Return the [X, Y] coordinate for the center point of the cell that contains the specified text.  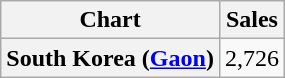
South Korea (Gaon) [110, 58]
Sales [252, 20]
Chart [110, 20]
2,726 [252, 58]
